Determine the [x, y] coordinate at the center of the cell enclosing the given text.  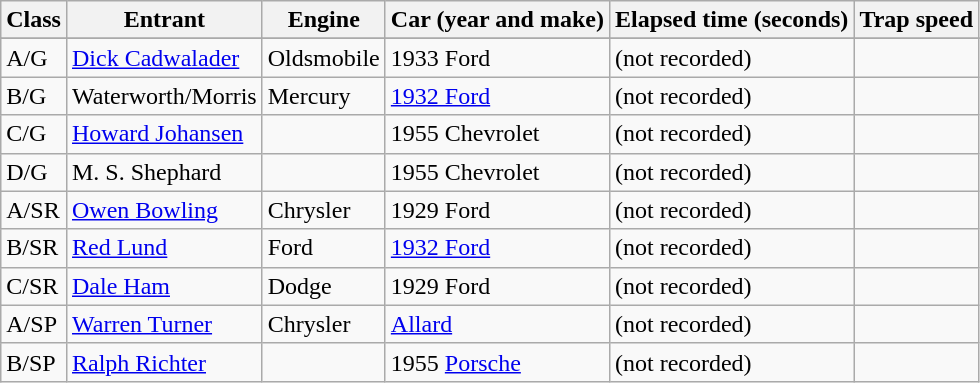
1955 Porsche [497, 362]
Dick Cadwalader [164, 58]
B/SR [34, 248]
1933 Ford [497, 58]
B/SP [34, 362]
Oldsmobile [324, 58]
Allard [497, 324]
Owen Bowling [164, 210]
Howard Johansen [164, 134]
A/SR [34, 210]
Warren Turner [164, 324]
Elapsed time (seconds) [731, 20]
C/SR [34, 286]
Dale Ham [164, 286]
B/G [34, 96]
Car (year and make) [497, 20]
Entrant [164, 20]
M. S. Shephard [164, 172]
Ford [324, 248]
Trap speed [916, 20]
Class [34, 20]
A/G [34, 58]
Ralph Richter [164, 362]
A/SP [34, 324]
Mercury [324, 96]
Engine [324, 20]
Dodge [324, 286]
Red Lund [164, 248]
C/G [34, 134]
Waterworth/Morris [164, 96]
D/G [34, 172]
